Locate the cell with the specified text and output its [x, y] center coordinate. 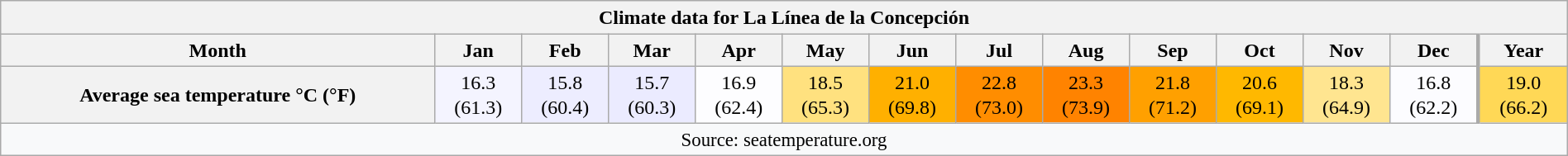
Mar [652, 50]
15.8(60.4) [566, 94]
Feb [566, 50]
20.6(69.1) [1260, 94]
16.9(62.4) [739, 94]
Month [218, 50]
Source: seatemperature.org [784, 139]
19.0(66.2) [1523, 94]
16.3(61.3) [478, 94]
Nov [1346, 50]
Climate data for La Línea de la Concepción [784, 17]
21.8(71.2) [1173, 94]
15.7(60.3) [652, 94]
Year [1523, 50]
Jul [999, 50]
Average sea temperature °C (°F) [218, 94]
22.8(73.0) [999, 94]
18.3(64.9) [1346, 94]
May [825, 50]
Jan [478, 50]
23.3(73.9) [1087, 94]
18.5(65.3) [825, 94]
Aug [1087, 50]
Sep [1173, 50]
Oct [1260, 50]
Jun [913, 50]
16.8(62.2) [1434, 94]
Apr [739, 50]
Dec [1434, 50]
21.0(69.8) [913, 94]
